Pinpoint the cell where the given text exists, returning its (x, y) midpoint coordinate. 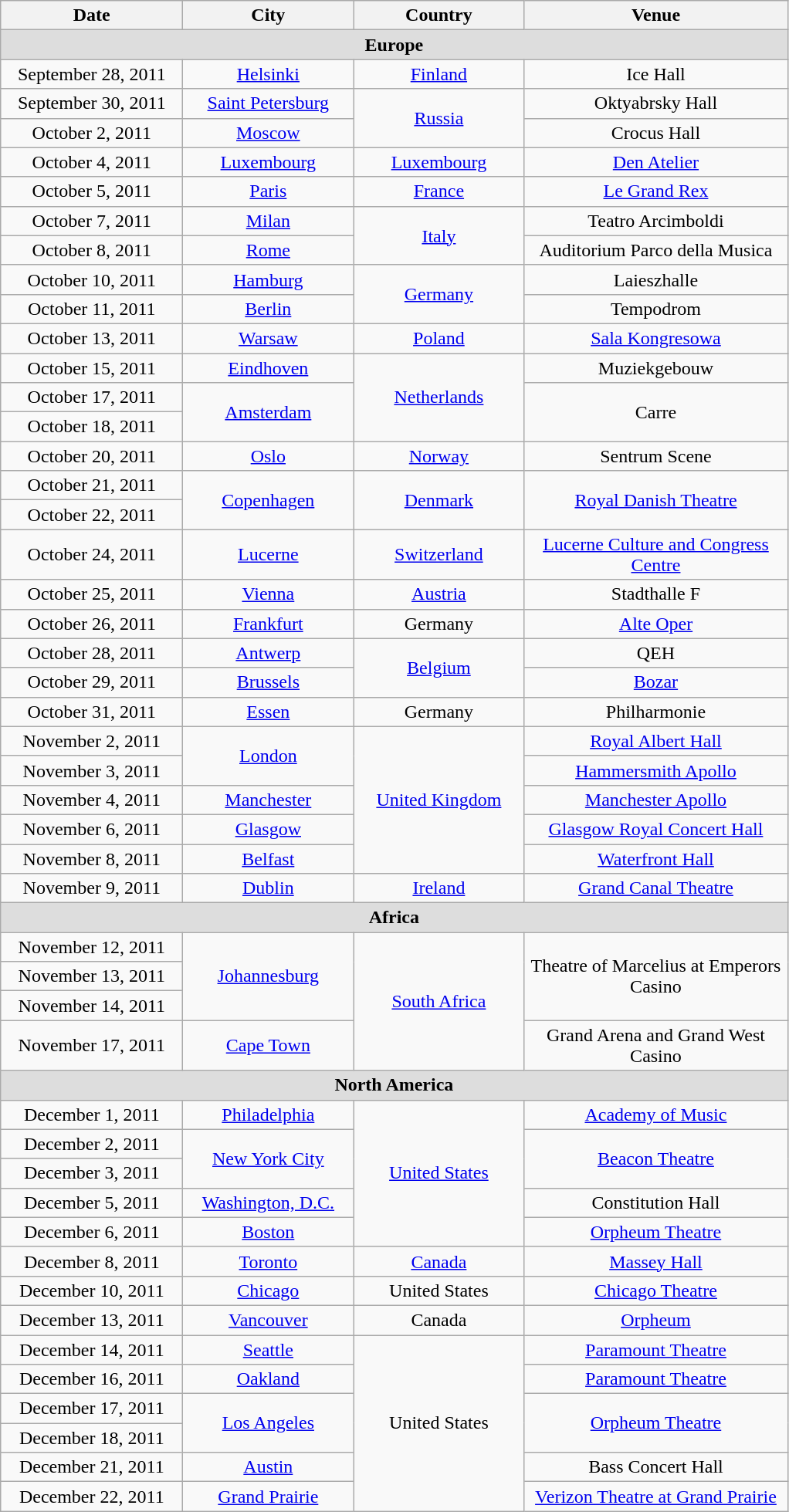
Oakland (269, 1379)
Carre (656, 412)
October 4, 2011 (92, 162)
North America (394, 1085)
Oslo (269, 456)
Russia (439, 118)
December 6, 2011 (92, 1232)
October 22, 2011 (92, 515)
Oktyabrsky Hall (656, 103)
September 28, 2011 (92, 74)
Johannesburg (269, 976)
Massey Hall (656, 1261)
Vienna (269, 594)
Washington, D.C. (269, 1202)
New York City (269, 1159)
November 2, 2011 (92, 741)
Moscow (269, 133)
France (439, 191)
Country (439, 15)
Dublin (269, 888)
Denmark (439, 500)
October 26, 2011 (92, 624)
October 31, 2011 (92, 712)
Eindhoven (269, 368)
October 2, 2011 (92, 133)
Copenhagen (269, 500)
Sala Kongresowa (656, 338)
Glasgow Royal Concert Hall (656, 829)
Italy (439, 235)
October 25, 2011 (92, 594)
Verizon Theatre at Grand Prairie (656, 1497)
Glasgow (269, 829)
September 30, 2011 (92, 103)
December 3, 2011 (92, 1173)
October 18, 2011 (92, 427)
Bass Concert Hall (656, 1467)
November 12, 2011 (92, 947)
Chicago Theatre (656, 1290)
Antwerp (269, 653)
Saint Petersburg (269, 103)
Berlin (269, 309)
Grand Canal Theatre (656, 888)
December 21, 2011 (92, 1467)
London (269, 756)
Belgium (439, 668)
Netherlands (439, 397)
Lucerne (269, 554)
Boston (269, 1232)
Royal Albert Hall (656, 741)
Bozar (656, 682)
Tempodrom (656, 309)
November 8, 2011 (92, 859)
October 21, 2011 (92, 485)
Teatro Arcimboldi (656, 221)
Africa (394, 918)
Belfast (269, 859)
Chicago (269, 1290)
QEH (656, 653)
Brussels (269, 682)
October 15, 2011 (92, 368)
United Kingdom (439, 800)
December 22, 2011 (92, 1497)
Austin (269, 1467)
Grand Prairie (269, 1497)
Frankfurt (269, 624)
Austria (439, 594)
Orpheum (656, 1320)
October 17, 2011 (92, 397)
Toronto (269, 1261)
Warsaw (269, 338)
Paris (269, 191)
Seattle (269, 1350)
Beacon Theatre (656, 1159)
Waterfront Hall (656, 859)
Amsterdam (269, 412)
Alte Oper (656, 624)
December 17, 2011 (92, 1409)
Stadthalle F (656, 594)
October 20, 2011 (92, 456)
Venue (656, 15)
Sentrum Scene (656, 456)
Auditorium Parco della Musica (656, 250)
October 10, 2011 (92, 279)
Ice Hall (656, 74)
Grand Arena and Grand West Casino (656, 1045)
Philharmonie (656, 712)
Europe (394, 45)
December 10, 2011 (92, 1290)
Le Grand Rex (656, 191)
October 8, 2011 (92, 250)
City (269, 15)
Los Angeles (269, 1423)
November 4, 2011 (92, 800)
December 2, 2011 (92, 1144)
Manchester Apollo (656, 800)
Academy of Music (656, 1115)
October 13, 2011 (92, 338)
December 13, 2011 (92, 1320)
Rome (269, 250)
November 17, 2011 (92, 1045)
Cape Town (269, 1045)
November 14, 2011 (92, 1006)
Norway (439, 456)
October 24, 2011 (92, 554)
Constitution Hall (656, 1202)
November 3, 2011 (92, 770)
Hamburg (269, 279)
Lucerne Culture and Congress Centre (656, 554)
Hammersmith Apollo (656, 770)
Muziekgebouw (656, 368)
Ireland (439, 888)
October 29, 2011 (92, 682)
December 5, 2011 (92, 1202)
Vancouver (269, 1320)
Helsinki (269, 74)
Switzerland (439, 554)
December 8, 2011 (92, 1261)
Den Atelier (656, 162)
December 1, 2011 (92, 1115)
Manchester (269, 800)
Essen (269, 712)
October 5, 2011 (92, 191)
Finland (439, 74)
December 14, 2011 (92, 1350)
December 16, 2011 (92, 1379)
Royal Danish Theatre (656, 500)
October 11, 2011 (92, 309)
Crocus Hall (656, 133)
Date (92, 15)
October 7, 2011 (92, 221)
November 6, 2011 (92, 829)
Milan (269, 221)
December 18, 2011 (92, 1438)
November 9, 2011 (92, 888)
Theatre of Marcelius at Emperors Casino (656, 976)
Philadelphia (269, 1115)
October 28, 2011 (92, 653)
South Africa (439, 1002)
Laieszhalle (656, 279)
Poland (439, 338)
November 13, 2011 (92, 976)
